Search for the cell housing the specified text and yield its [X, Y] center coordinate. 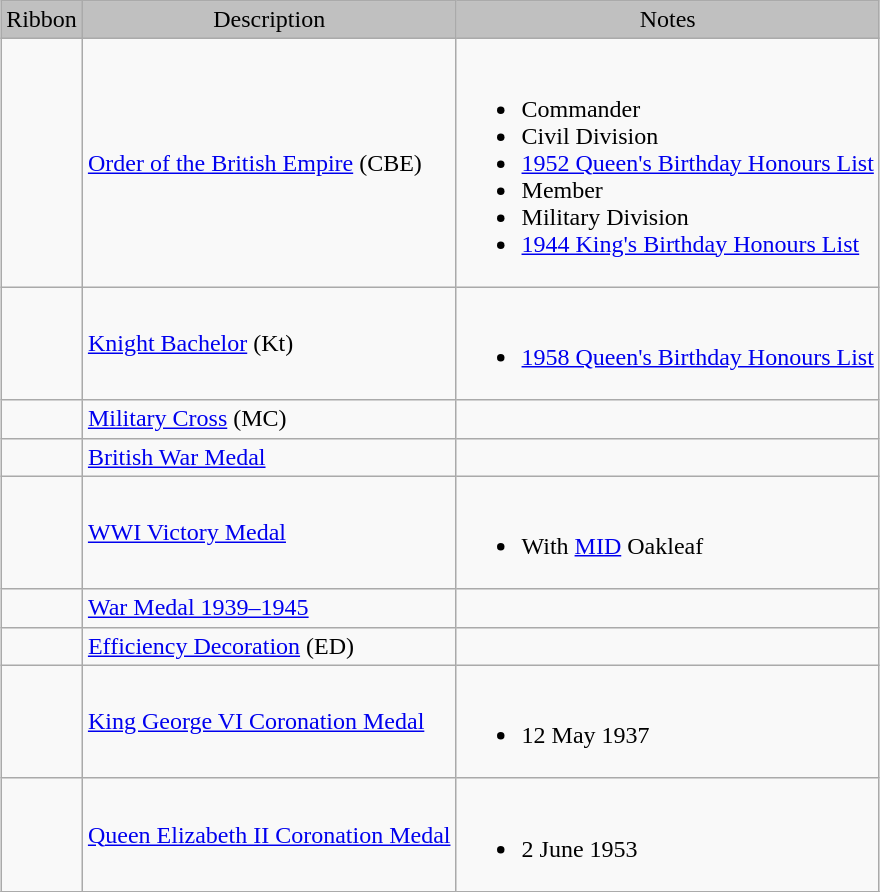
Description [269, 20]
12 May 1937 [668, 722]
With MID Oakleaf [668, 532]
Ribbon [42, 20]
King George VI Coronation Medal [269, 722]
War Medal 1939–1945 [269, 608]
1958 Queen's Birthday Honours List [668, 344]
WWI Victory Medal [269, 532]
Knight Bachelor (Kt) [269, 344]
Efficiency Decoration (ED) [269, 646]
British War Medal [269, 457]
Queen Elizabeth II Coronation Medal [269, 834]
CommanderCivil Division1952 Queen's Birthday Honours ListMemberMilitary Division1944 King's Birthday Honours List [668, 163]
Notes [668, 20]
Military Cross (MC) [269, 419]
Order of the British Empire (CBE) [269, 163]
2 June 1953 [668, 834]
